Determine the (x, y) coordinate at the center of the cell enclosing the given text.  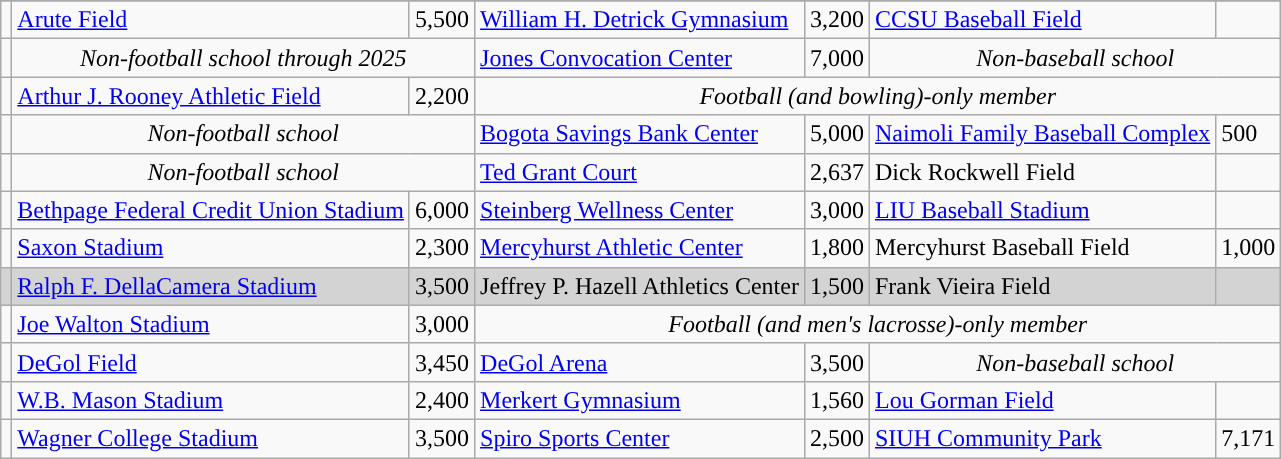
1,500 (836, 286)
Non-football school through 2025 (244, 58)
7,000 (836, 58)
3,450 (442, 362)
Arthur J. Rooney Athletic Field (211, 96)
1,000 (1248, 248)
500 (1248, 134)
Joe Walton Stadium (211, 324)
1,800 (836, 248)
2,637 (836, 172)
1,560 (836, 400)
Steinberg Wellness Center (640, 210)
Dick Rockwell Field (1042, 172)
Football (and men's lacrosse)-only member (878, 324)
2,400 (442, 400)
Football (and bowling)-only member (878, 96)
LIU Baseball Stadium (1042, 210)
Mercyhurst Athletic Center (640, 248)
CCSU Baseball Field (1042, 20)
Arute Field (211, 20)
Jeffrey P. Hazell Athletics Center (640, 286)
William H. Detrick Gymnasium (640, 20)
7,171 (1248, 438)
Bethpage Federal Credit Union Stadium (211, 210)
Ralph F. DellaCamera Stadium (211, 286)
Bogota Savings Bank Center (640, 134)
SIUH Community Park (1042, 438)
2,300 (442, 248)
DeGol Field (211, 362)
Lou Gorman Field (1042, 400)
6,000 (442, 210)
3,200 (836, 20)
Frank Vieira Field (1042, 286)
Saxon Stadium (211, 248)
DeGol Arena (640, 362)
Merkert Gymnasium (640, 400)
5,000 (836, 134)
Jones Convocation Center (640, 58)
Wagner College Stadium (211, 438)
5,500 (442, 20)
2,500 (836, 438)
W.B. Mason Stadium (211, 400)
Mercyhurst Baseball Field (1042, 248)
Naimoli Family Baseball Complex (1042, 134)
2,200 (442, 96)
Ted Grant Court (640, 172)
Spiro Sports Center (640, 438)
